Scan for the cell matching the given text and deliver its [x, y] coordinate at center. 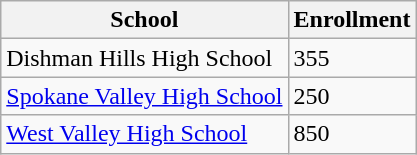
West Valley High School [144, 134]
850 [352, 134]
Spokane Valley High School [144, 96]
School [144, 20]
Enrollment [352, 20]
250 [352, 96]
355 [352, 58]
Dishman Hills High School [144, 58]
